From the cell containing the given text, extract its center point as [X, Y] coordinate. 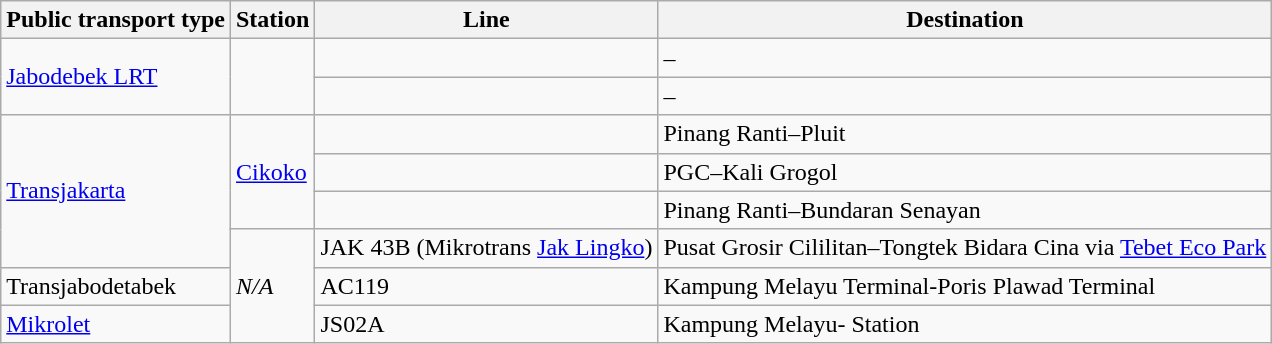
Destination [965, 20]
PGC–Kali Grogol [965, 172]
JS02A [486, 324]
Line [486, 20]
Pinang Ranti–Bundaran Senayan [965, 210]
AC119 [486, 286]
Kampung Melayu- Station [965, 324]
Transjakarta [116, 191]
Pinang Ranti–Pluit [965, 134]
Public transport type [116, 20]
Pusat Grosir Cililitan–Tongtek Bidara Cina via Tebet Eco Park [965, 248]
Jabodebek LRT [116, 77]
JAK 43B (Mikrotrans Jak Lingko) [486, 248]
Cikoko [272, 172]
N/A [272, 286]
Station [272, 20]
Mikrolet [116, 324]
Transjabodetabek [116, 286]
Kampung Melayu Terminal-Poris Plawad Terminal [965, 286]
